Capture the cell that displays the provided text and extract its [x, y] central coordinate. 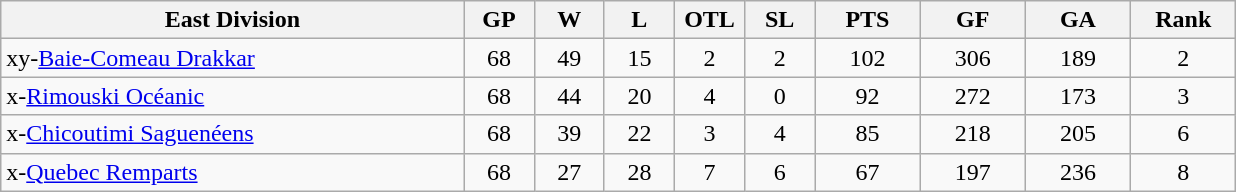
28 [639, 172]
GA [1078, 20]
197 [972, 172]
67 [868, 172]
15 [639, 58]
8 [1184, 172]
PTS [868, 20]
27 [569, 172]
x-Rimouski Océanic [232, 96]
L [639, 20]
205 [1078, 134]
92 [868, 96]
xy-Baie-Comeau Drakkar [232, 58]
85 [868, 134]
0 [780, 96]
189 [1078, 58]
Rank [1184, 20]
22 [639, 134]
39 [569, 134]
GP [499, 20]
East Division [232, 20]
173 [1078, 96]
W [569, 20]
102 [868, 58]
236 [1078, 172]
44 [569, 96]
x-Chicoutimi Saguenéens [232, 134]
x-Quebec Remparts [232, 172]
7 [709, 172]
GF [972, 20]
218 [972, 134]
20 [639, 96]
272 [972, 96]
OTL [709, 20]
306 [972, 58]
49 [569, 58]
SL [780, 20]
